Output the (x, y) coordinate of the center of the cell containing the given text.  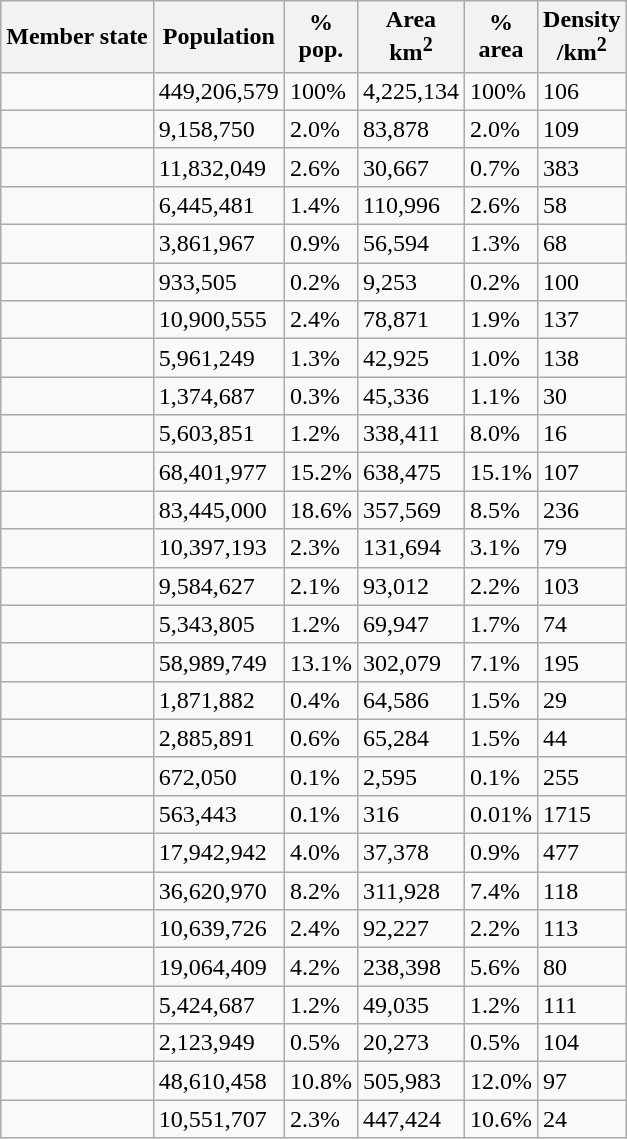
4.2% (320, 967)
2,595 (410, 776)
449,206,579 (218, 91)
1,374,687 (218, 396)
42,925 (410, 358)
1.9% (500, 320)
12.0% (500, 1081)
19,064,409 (218, 967)
80 (582, 967)
Member state (78, 37)
137 (582, 320)
Areakm2 (410, 37)
933,505 (218, 282)
4.0% (320, 853)
357,569 (410, 510)
7.4% (500, 891)
68 (582, 244)
5,961,249 (218, 358)
78,871 (410, 320)
672,050 (218, 776)
64,586 (410, 700)
0.6% (320, 738)
1.7% (500, 624)
%area (500, 37)
131,694 (410, 548)
477 (582, 853)
16 (582, 434)
65,284 (410, 738)
48,610,458 (218, 1081)
1.1% (500, 396)
15.1% (500, 472)
0.01% (500, 814)
104 (582, 1043)
7.1% (500, 662)
5.6% (500, 967)
3,861,967 (218, 244)
2.1% (320, 586)
83,445,000 (218, 510)
1715 (582, 814)
138 (582, 358)
10.6% (500, 1119)
107 (582, 472)
15.2% (320, 472)
97 (582, 1081)
6,445,481 (218, 205)
58 (582, 205)
113 (582, 929)
45,336 (410, 396)
563,443 (218, 814)
93,012 (410, 586)
338,411 (410, 434)
5,343,805 (218, 624)
255 (582, 776)
49,035 (410, 1005)
111 (582, 1005)
9,253 (410, 282)
2,885,891 (218, 738)
302,079 (410, 662)
18.6% (320, 510)
1.4% (320, 205)
5,424,687 (218, 1005)
30,667 (410, 167)
109 (582, 129)
505,983 (410, 1081)
10,639,726 (218, 929)
69,947 (410, 624)
0.7% (500, 167)
383 (582, 167)
5,603,851 (218, 434)
103 (582, 586)
10.8% (320, 1081)
311,928 (410, 891)
0.3% (320, 396)
316 (410, 814)
58,989,749 (218, 662)
92,227 (410, 929)
238,398 (410, 967)
8.5% (500, 510)
100 (582, 282)
106 (582, 91)
9,158,750 (218, 129)
56,594 (410, 244)
11,832,049 (218, 167)
110,996 (410, 205)
83,878 (410, 129)
20,273 (410, 1043)
30 (582, 396)
1,871,882 (218, 700)
118 (582, 891)
447,424 (410, 1119)
44 (582, 738)
24 (582, 1119)
37,378 (410, 853)
13.1% (320, 662)
236 (582, 510)
10,551,707 (218, 1119)
36,620,970 (218, 891)
Density/km2 (582, 37)
8.0% (500, 434)
1.0% (500, 358)
29 (582, 700)
79 (582, 548)
195 (582, 662)
68,401,977 (218, 472)
10,900,555 (218, 320)
8.2% (320, 891)
Population (218, 37)
%pop. (320, 37)
638,475 (410, 472)
74 (582, 624)
4,225,134 (410, 91)
17,942,942 (218, 853)
10,397,193 (218, 548)
0.4% (320, 700)
3.1% (500, 548)
9,584,627 (218, 586)
2,123,949 (218, 1043)
